For the text-containing cell, return its midpoint in [X, Y] coordinate format. 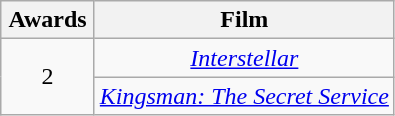
Kingsman: The Secret Service [244, 96]
Film [244, 20]
2 [48, 77]
Awards [48, 20]
Interstellar [244, 58]
